Output the [X, Y] coordinate of the center of the cell containing the given text.  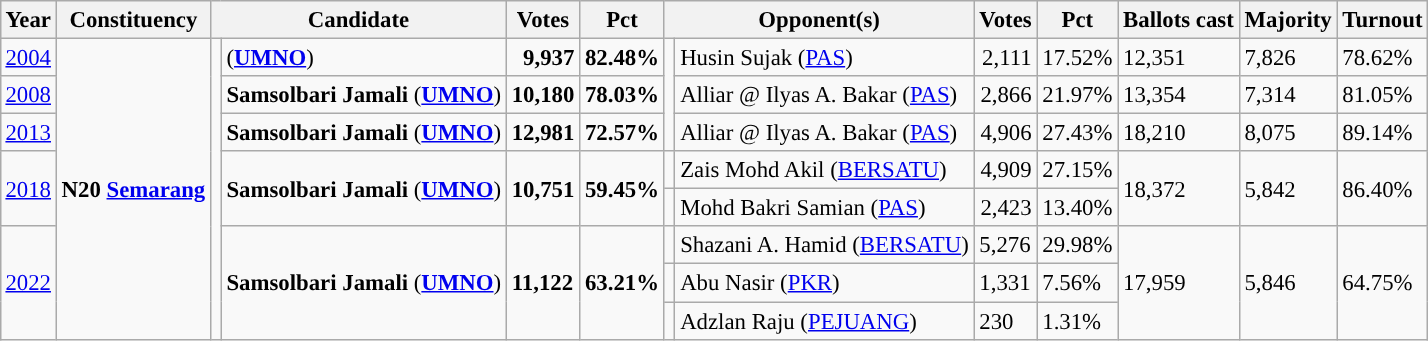
11,122 [542, 282]
2,111 [1006, 57]
7,314 [1288, 95]
7.56% [1078, 283]
8,075 [1288, 133]
27.15% [1078, 170]
Turnout [1382, 20]
Year [28, 20]
Opponent(s) [819, 20]
2,423 [1006, 208]
12,351 [1178, 57]
27.43% [1078, 133]
Constituency [133, 20]
64.75% [1382, 282]
13.40% [1078, 208]
10,180 [542, 95]
86.40% [1382, 188]
81.05% [1382, 95]
Ballots cast [1178, 20]
18,372 [1178, 188]
12,981 [542, 133]
59.45% [622, 188]
63.21% [622, 282]
13,354 [1178, 95]
29.98% [1078, 245]
Mohd Bakri Samian (PAS) [824, 208]
78.62% [1382, 57]
1.31% [1078, 321]
Adzlan Raju (PEJUANG) [824, 321]
2018 [28, 188]
9,937 [542, 57]
4,906 [1006, 133]
N20 Semarang [133, 188]
89.14% [1382, 133]
2013 [28, 133]
21.97% [1078, 95]
Zais Mohd Akil (BERSATU) [824, 170]
Husin Sujak (PAS) [824, 57]
Abu Nasir (PKR) [824, 283]
18,210 [1178, 133]
72.57% [622, 133]
5,846 [1288, 282]
(UMNO) [364, 57]
7,826 [1288, 57]
Shazani A. Hamid (BERSATU) [824, 245]
5,276 [1006, 245]
17.52% [1078, 57]
82.48% [622, 57]
4,909 [1006, 170]
78.03% [622, 95]
2022 [28, 282]
Majority [1288, 20]
5,842 [1288, 188]
17,959 [1178, 282]
Candidate [359, 20]
230 [1006, 321]
2008 [28, 95]
1,331 [1006, 283]
10,751 [542, 188]
2,866 [1006, 95]
2004 [28, 57]
